Pinpoint the cell where the given text exists, returning its (X, Y) midpoint coordinate. 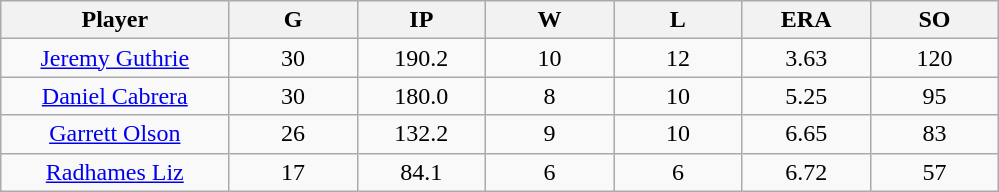
12 (678, 58)
Radhames Liz (115, 172)
3.63 (806, 58)
9 (549, 134)
8 (549, 96)
26 (293, 134)
120 (934, 58)
Daniel Cabrera (115, 96)
83 (934, 134)
W (549, 20)
180.0 (421, 96)
17 (293, 172)
57 (934, 172)
95 (934, 96)
L (678, 20)
G (293, 20)
132.2 (421, 134)
5.25 (806, 96)
6.72 (806, 172)
Jeremy Guthrie (115, 58)
6.65 (806, 134)
84.1 (421, 172)
Player (115, 20)
ERA (806, 20)
190.2 (421, 58)
Garrett Olson (115, 134)
IP (421, 20)
SO (934, 20)
